Capture the cell that displays the provided text and extract its (X, Y) central coordinate. 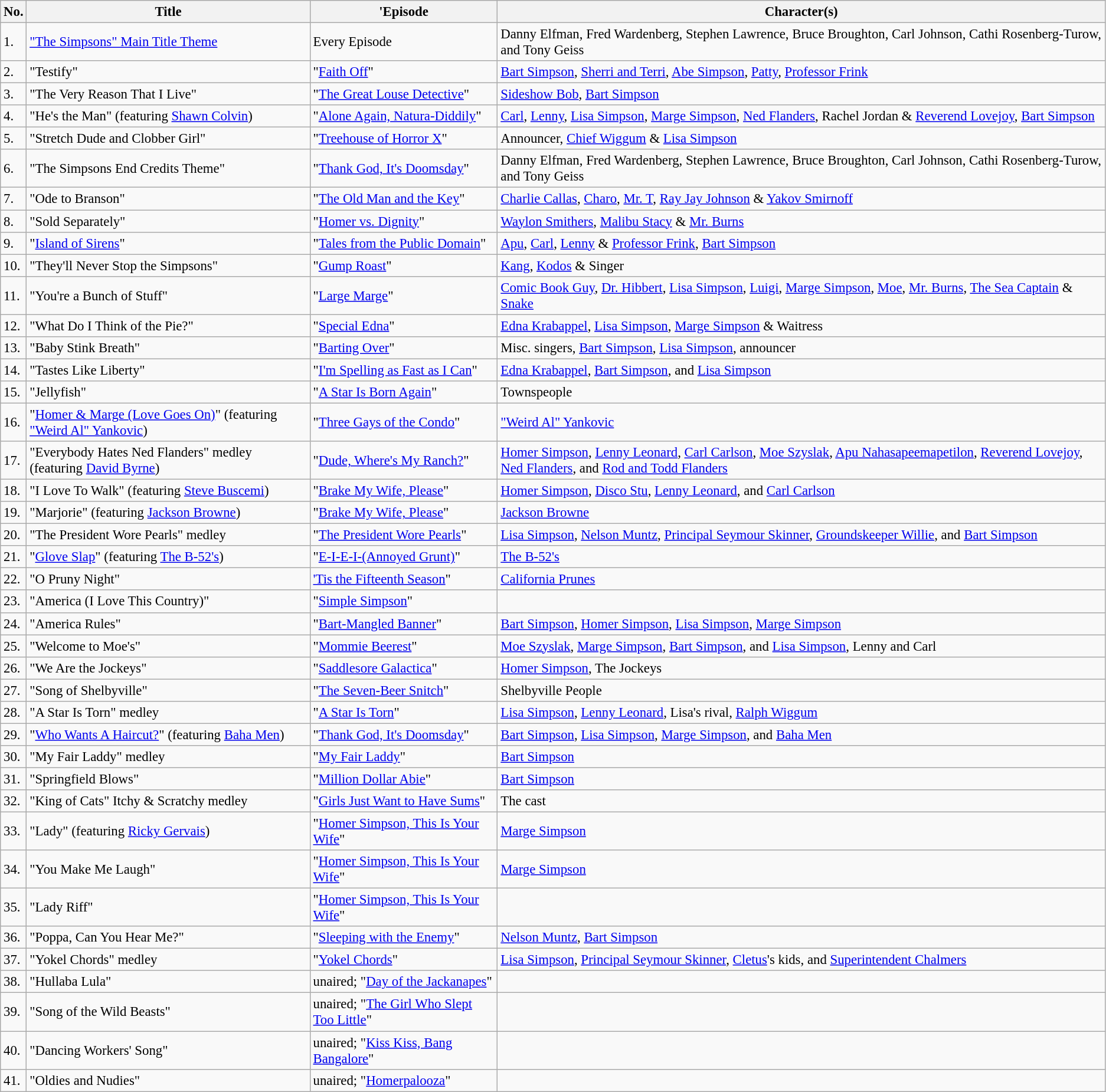
Nelson Muntz, Bart Simpson (801, 937)
3. (14, 94)
"The President Wore Pearls" (404, 535)
unaired; "Day of the Jackanapes" (404, 982)
"What Do I Think of the Pie?" (168, 326)
Homer Simpson, Lenny Leonard, Carl Carlson, Moe Szyslak, Apu Nahasapeemapetilon, Reverend Lovejoy, Ned Flanders, and Rod and Todd Flanders (801, 460)
"Bart-Mangled Banner" (404, 624)
10. (14, 265)
Character(s) (801, 12)
34. (14, 870)
Lisa Simpson, Nelson Muntz, Principal Seymour Skinner, Groundskeeper Willie, and Bart Simpson (801, 535)
30. (14, 757)
29. (14, 734)
"My Fair Laddy" (404, 757)
31. (14, 779)
27. (14, 690)
"The Seven-Beer Snitch" (404, 690)
25. (14, 646)
Bart Simpson, Lisa Simpson, Marge Simpson, and Baha Men (801, 734)
"You're a Bunch of Stuff" (168, 295)
"Gump Roast" (404, 265)
'Tis the Fifteenth Season" (404, 579)
Kang, Kodos & Singer (801, 265)
"The Great Louse Detective" (404, 94)
"Poppa, Can You Hear Me?" (168, 937)
19. (14, 513)
37. (14, 960)
"The Simpsons" Main Title Theme (168, 42)
"Dude, Where's My Ranch?" (404, 460)
Townspeople (801, 392)
"Ode to Branson" (168, 199)
Lisa Simpson, Lenny Leonard, Lisa's rival, Ralph Wiggum (801, 713)
Edna Krabappel, Bart Simpson, and Lisa Simpson (801, 370)
Apu, Carl, Lenny & Professor Frink, Bart Simpson (801, 243)
"Who Wants A Haircut?" (featuring Baha Men) (168, 734)
unaired; "Kiss Kiss, Bang Bangalore" (404, 1050)
"I'm Spelling as Fast as I Can" (404, 370)
"The Simpsons End Credits Theme" (168, 169)
Misc. singers, Bart Simpson, Lisa Simpson, announcer (801, 348)
23. (14, 602)
"Lady" (featuring Ricky Gervais) (168, 832)
14. (14, 370)
Bart Simpson, Homer Simpson, Lisa Simpson, Marge Simpson (801, 624)
2. (14, 72)
unaired; "The Girl Who Slept Too Little" (404, 1012)
"A Star Is Torn" medley (168, 713)
38. (14, 982)
"Treehouse of Horror X" (404, 139)
"E-I-E-I-(Annoyed Grunt)" (404, 557)
20. (14, 535)
"A Star Is Born Again" (404, 392)
11. (14, 295)
15. (14, 392)
Waylon Smithers, Malibu Stacy & Mr. Burns (801, 221)
Charlie Callas, Charo, Mr. T, Ray Jay Johnson & Yakov Smirnoff (801, 199)
"Sold Separately" (168, 221)
Announcer, Chief Wiggum & Lisa Simpson (801, 139)
"Barting Over" (404, 348)
26. (14, 668)
"Weird Al" Yankovic (801, 422)
13. (14, 348)
24. (14, 624)
"You Make Me Laugh" (168, 870)
California Prunes (801, 579)
Every Episode (404, 42)
36. (14, 937)
Sideshow Bob, Bart Simpson (801, 94)
Edna Krabappel, Lisa Simpson, Marge Simpson & Waitress (801, 326)
The cast (801, 801)
Homer Simpson, The Jockeys (801, 668)
"Dancing Workers' Song" (168, 1050)
41. (14, 1080)
28. (14, 713)
"Million Dollar Abie" (404, 779)
"Marjorie" (featuring Jackson Browne) (168, 513)
12. (14, 326)
"Tales from the Public Domain" (404, 243)
"I Love To Walk" (featuring Steve Buscemi) (168, 491)
Jackson Browne (801, 513)
6. (14, 169)
"Testify" (168, 72)
No. (14, 12)
Moe Szyslak, Marge Simpson, Bart Simpson, and Lisa Simpson, Lenny and Carl (801, 646)
"He's the Man" (featuring Shawn Colvin) (168, 116)
Carl, Lenny, Lisa Simpson, Marge Simpson, Ned Flanders, Rachel Jordan & Reverend Lovejoy, Bart Simpson (801, 116)
Homer Simpson, Disco Stu, Lenny Leonard, and Carl Carlson (801, 491)
The B-52's (801, 557)
'Episode (404, 12)
"Baby Stink Breath" (168, 348)
Shelbyville People (801, 690)
39. (14, 1012)
"Stretch Dude and Clobber Girl" (168, 139)
"Homer & Marge (Love Goes On)" (featuring "Weird Al" Yankovic) (168, 422)
40. (14, 1050)
"Tastes Like Liberty" (168, 370)
unaired; "Homerpalooza" (404, 1080)
21. (14, 557)
"Springfield Blows" (168, 779)
"Welcome to Moe's" (168, 646)
9. (14, 243)
"My Fair Laddy" medley (168, 757)
"America Rules" (168, 624)
Bart Simpson, Sherri and Terri, Abe Simpson, Patty, Professor Frink (801, 72)
"Saddlesore Galactica" (404, 668)
"Mommie Beerest" (404, 646)
"Alone Again, Natura-Diddily" (404, 116)
"Song of Shelbyville" (168, 690)
33. (14, 832)
"We Are the Jockeys" (168, 668)
"Special Edna" (404, 326)
"Lady Riff" (168, 907)
"Everybody Hates Ned Flanders" medley (featuring David Byrne) (168, 460)
"Faith Off" (404, 72)
"Yokel Chords" (404, 960)
"Three Gays of the Condo" (404, 422)
"Girls Just Want to Have Sums" (404, 801)
"Jellyfish" (168, 392)
17. (14, 460)
7. (14, 199)
"Yokel Chords" medley (168, 960)
"Song of the Wild Beasts" (168, 1012)
"The Very Reason That I Live" (168, 94)
"The President Wore Pearls" medley (168, 535)
"Hullaba Lula" (168, 982)
18. (14, 491)
32. (14, 801)
Title (168, 12)
35. (14, 907)
Lisa Simpson, Principal Seymour Skinner, Cletus's kids, and Superintendent Chalmers (801, 960)
16. (14, 422)
"America (I Love This Country)" (168, 602)
"The Old Man and the Key" (404, 199)
5. (14, 139)
"A Star Is Torn" (404, 713)
"O Pruny Night" (168, 579)
"Homer vs. Dignity" (404, 221)
"King of Cats" Itchy & Scratchy medley (168, 801)
"Glove Slap" (featuring The B-52's) (168, 557)
Comic Book Guy, Dr. Hibbert, Lisa Simpson, Luigi, Marge Simpson, Moe, Mr. Burns, The Sea Captain & Snake (801, 295)
"They'll Never Stop the Simpsons" (168, 265)
"Large Marge" (404, 295)
22. (14, 579)
"Sleeping with the Enemy" (404, 937)
"Island of Sirens" (168, 243)
"Simple Simpson" (404, 602)
8. (14, 221)
"Oldies and Nudies" (168, 1080)
4. (14, 116)
1. (14, 42)
